Find where the given text appears and provide that cell's center as (X, Y) coordinate. 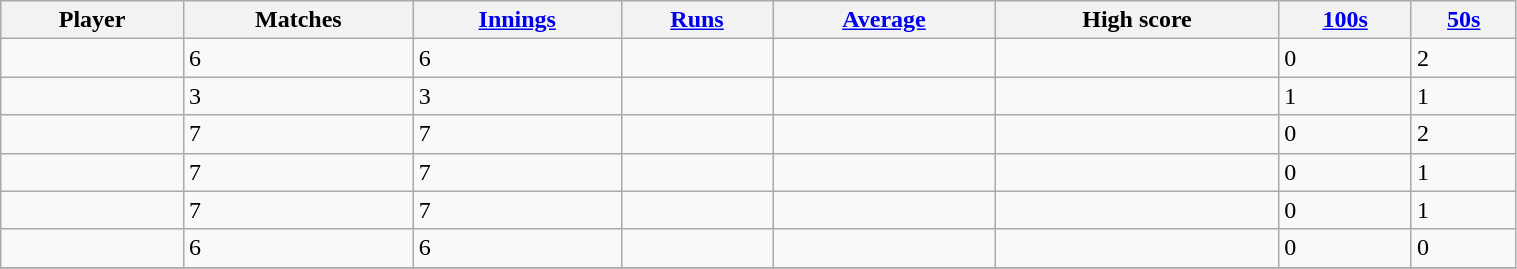
Matches (298, 20)
High score (1137, 20)
Runs (697, 20)
Player (92, 20)
100s (1346, 20)
Innings (517, 20)
Average (884, 20)
50s (1464, 20)
